Determine the (x, y) coordinate at the center of the cell enclosing the given text.  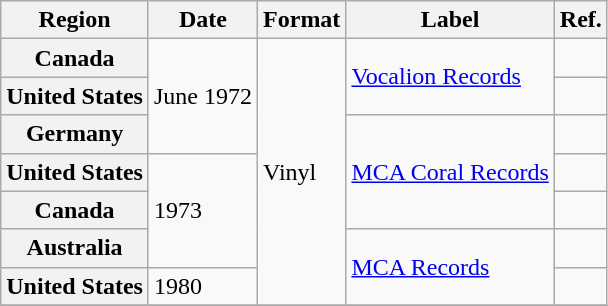
Germany (75, 134)
MCA Records (450, 267)
Label (450, 20)
Region (75, 20)
Format (302, 20)
June 1972 (202, 96)
Ref. (580, 20)
Australia (75, 248)
MCA Coral Records (450, 172)
Vinyl (302, 172)
Date (202, 20)
1980 (202, 286)
1973 (202, 210)
Vocalion Records (450, 77)
